Scan for the cell matching the given text and deliver its (X, Y) coordinate at center. 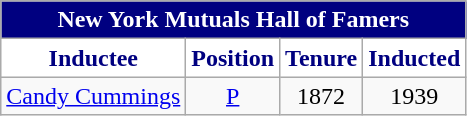
P (233, 96)
1872 (322, 96)
Inducted (414, 58)
Position (233, 58)
Tenure (322, 58)
Candy Cummings (94, 96)
1939 (414, 96)
Inductee (94, 58)
New York Mutuals Hall of Famers (234, 20)
